For the text-containing cell, return its midpoint in (x, y) coordinate format. 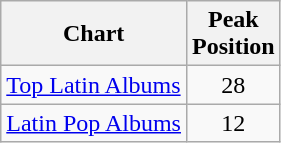
12 (233, 123)
Top Latin Albums (94, 85)
Latin Pop Albums (94, 123)
28 (233, 85)
PeakPosition (233, 34)
Chart (94, 34)
